Return [X, Y] of the center of cell containing provided text 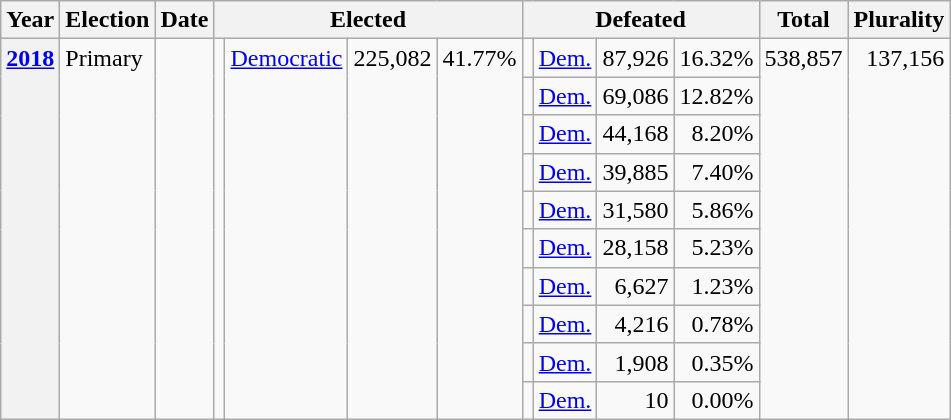
16.32% [716, 58]
Total [804, 20]
Democratic [286, 230]
1,908 [636, 362]
7.40% [716, 172]
10 [636, 400]
69,086 [636, 96]
Defeated [640, 20]
0.78% [716, 324]
Primary [108, 230]
41.77% [480, 230]
538,857 [804, 230]
6,627 [636, 286]
39,885 [636, 172]
5.86% [716, 210]
Elected [368, 20]
12.82% [716, 96]
137,156 [899, 230]
Election [108, 20]
1.23% [716, 286]
225,082 [392, 230]
2018 [30, 230]
Date [184, 20]
0.35% [716, 362]
0.00% [716, 400]
Plurality [899, 20]
8.20% [716, 134]
28,158 [636, 248]
44,168 [636, 134]
Year [30, 20]
31,580 [636, 210]
87,926 [636, 58]
5.23% [716, 248]
4,216 [636, 324]
